Find where the given text appears and provide that cell's center as (x, y) coordinate. 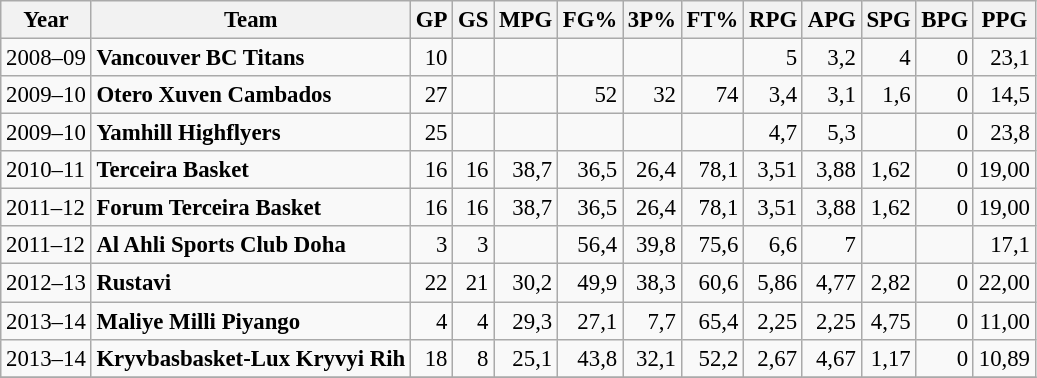
3P% (652, 20)
SPG (888, 20)
56,4 (590, 245)
7,7 (652, 321)
21 (474, 283)
Kryvbasbasket-Lux Kryvyi Rih (250, 358)
2008–09 (46, 58)
18 (432, 358)
23,1 (1004, 58)
5,3 (832, 133)
27 (432, 95)
7 (832, 245)
Otero Xuven Cambados (250, 95)
3,4 (774, 95)
FG% (590, 20)
Al Ahli Sports Club Doha (250, 245)
11,00 (1004, 321)
5 (774, 58)
1,6 (888, 95)
8 (474, 358)
5,86 (774, 283)
32 (652, 95)
30,2 (526, 283)
4,7 (774, 133)
25,1 (526, 358)
25 (432, 133)
Terceira Basket (250, 170)
4,75 (888, 321)
FT% (712, 20)
10 (432, 58)
2,67 (774, 358)
32,1 (652, 358)
BPG (944, 20)
43,8 (590, 358)
RPG (774, 20)
4,67 (832, 358)
3,1 (832, 95)
52 (590, 95)
Rustavi (250, 283)
Vancouver BC Titans (250, 58)
6,6 (774, 245)
29,3 (526, 321)
23,8 (1004, 133)
2012–13 (46, 283)
49,9 (590, 283)
Team (250, 20)
39,8 (652, 245)
22 (432, 283)
Yamhill Highflyers (250, 133)
60,6 (712, 283)
GS (474, 20)
Forum Terceira Basket (250, 208)
2010–11 (46, 170)
3,2 (832, 58)
17,1 (1004, 245)
GP (432, 20)
MPG (526, 20)
APG (832, 20)
75,6 (712, 245)
27,1 (590, 321)
65,4 (712, 321)
14,5 (1004, 95)
4,77 (832, 283)
1,17 (888, 358)
PPG (1004, 20)
10,89 (1004, 358)
Year (46, 20)
38,3 (652, 283)
22,00 (1004, 283)
74 (712, 95)
52,2 (712, 358)
Maliye Milli Piyango (250, 321)
2,82 (888, 283)
